Provide the (x, y) coordinate of the cell's center where the given text is located.  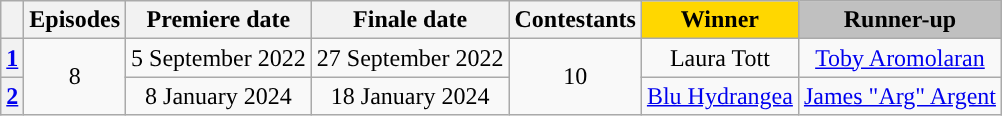
27 September 2022 (410, 58)
18 January 2024 (410, 96)
Finale date (410, 20)
Premiere date (219, 20)
2 (12, 96)
5 September 2022 (219, 58)
Runner-up (900, 20)
James "Arg" Argent (900, 96)
Laura Tott (720, 58)
Blu Hydrangea (720, 96)
8 (75, 77)
Winner (720, 20)
10 (575, 77)
1 (12, 58)
Toby Aromolaran (900, 58)
Contestants (575, 20)
Episodes (75, 20)
8 January 2024 (219, 96)
